Extract the (X, Y) coordinate from the center of the cell holding the provided text.  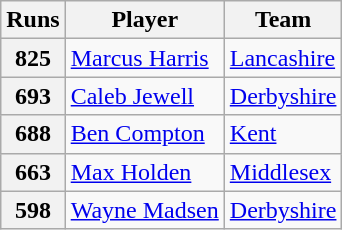
Ben Compton (144, 134)
Player (144, 20)
Marcus Harris (144, 58)
Middlesex (283, 172)
Lancashire (283, 58)
Runs (33, 20)
Kent (283, 134)
Wayne Madsen (144, 210)
825 (33, 58)
598 (33, 210)
663 (33, 172)
Team (283, 20)
688 (33, 134)
Max Holden (144, 172)
Caleb Jewell (144, 96)
693 (33, 96)
